Identify which cell holds the provided text, then report its (X, Y) central coordinate. 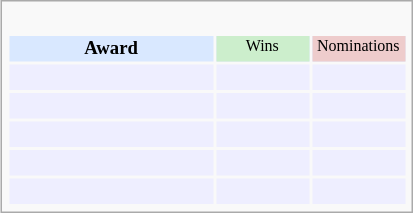
Nominations (358, 50)
Award (110, 50)
Wins (262, 50)
